For the text-containing cell, return its midpoint in [X, Y] coordinate format. 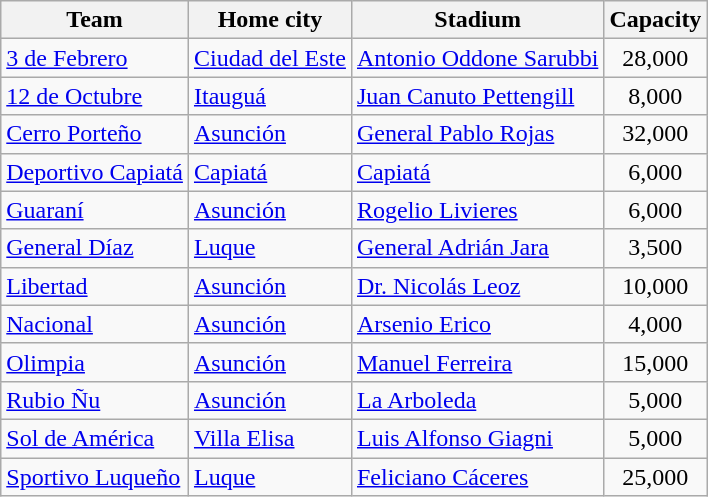
Sol de América [95, 438]
Antonio Oddone Sarubbi [477, 58]
Villa Elisa [270, 438]
8,000 [656, 96]
Itauguá [270, 96]
General Adrián Jara [477, 248]
Rogelio Livieres [477, 210]
28,000 [656, 58]
Rubio Ñu [95, 400]
Manuel Ferreira [477, 362]
Luis Alfonso Giagni [477, 438]
La Arboleda [477, 400]
Guaraní [95, 210]
Deportivo Capiatá [95, 172]
12 de Octubre [95, 96]
4,000 [656, 324]
Home city [270, 20]
Nacional [95, 324]
Arsenio Erico [477, 324]
Ciudad del Este [270, 58]
3 de Febrero [95, 58]
10,000 [656, 286]
Feliciano Cáceres [477, 477]
15,000 [656, 362]
32,000 [656, 134]
Team [95, 20]
3,500 [656, 248]
Sportivo Luqueño [95, 477]
General Pablo Rojas [477, 134]
Cerro Porteño [95, 134]
Dr. Nicolás Leoz [477, 286]
Capacity [656, 20]
Libertad [95, 286]
Juan Canuto Pettengill [477, 96]
Stadium [477, 20]
Olimpia [95, 362]
25,000 [656, 477]
General Díaz [95, 248]
